For the text-containing cell, return its midpoint in (x, y) coordinate format. 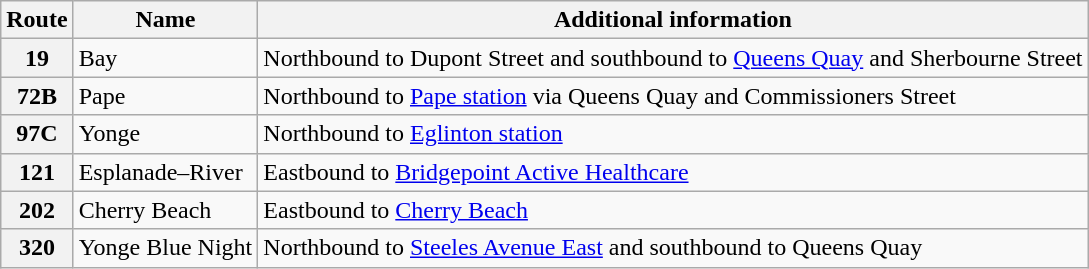
97C (37, 134)
121 (37, 172)
72B (37, 96)
Route (37, 20)
Northbound to Steeles Avenue East and southbound to Queens Quay (673, 248)
Eastbound to Bridgepoint Active Healthcare (673, 172)
Northbound to Eglinton station (673, 134)
320 (37, 248)
Eastbound to Cherry Beach (673, 210)
Northbound to Pape station via Queens Quay and Commissioners Street (673, 96)
Esplanade–River (166, 172)
Name (166, 20)
Bay (166, 58)
19 (37, 58)
Cherry Beach (166, 210)
Additional information (673, 20)
Yonge (166, 134)
Northbound to Dupont Street and southbound to Queens Quay and Sherbourne Street (673, 58)
202 (37, 210)
Pape (166, 96)
Yonge Blue Night (166, 248)
